Find where the given text appears and provide that cell's center as (X, Y) coordinate. 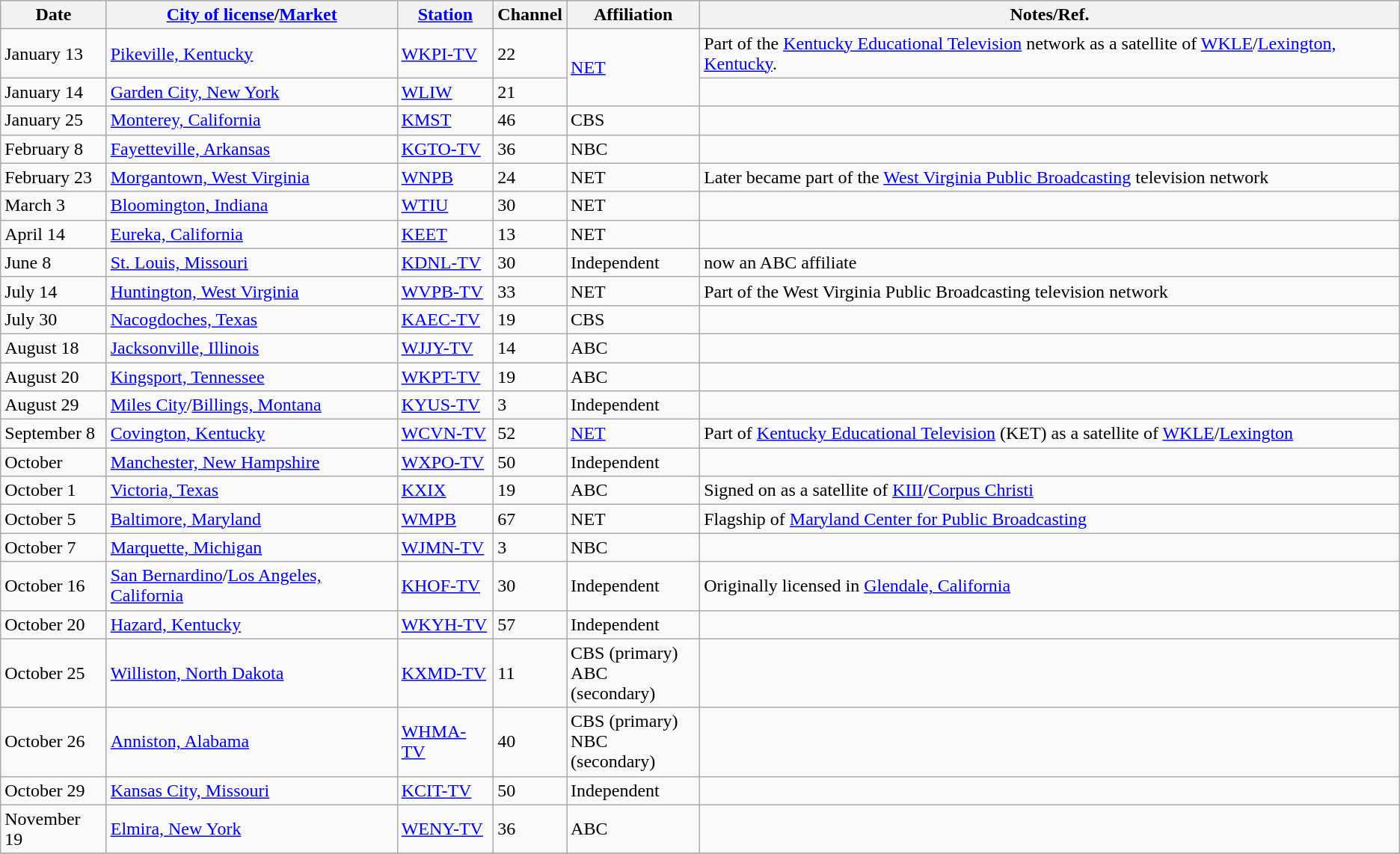
WENY-TV (446, 829)
KXMD-TV (446, 673)
WHMA-TV (446, 742)
52 (530, 434)
KMST (446, 120)
February 23 (54, 177)
San Bernardino/Los Angeles, California (251, 586)
Notes/Ref. (1050, 15)
WTIU (446, 206)
January 13 (54, 54)
March 3 (54, 206)
WCVN-TV (446, 434)
August 20 (54, 376)
KEET (446, 234)
WNPB (446, 177)
24 (530, 177)
11 (530, 673)
KHOF-TV (446, 586)
Monterey, California (251, 120)
Date (54, 15)
WLIW (446, 92)
June 8 (54, 262)
July 14 (54, 291)
Nacogdoches, Texas (251, 319)
January 25 (54, 120)
St. Louis, Missouri (251, 262)
WKYH-TV (446, 624)
Miles City/Billings, Montana (251, 405)
Kansas City, Missouri (251, 790)
September 8 (54, 434)
August 18 (54, 348)
October (54, 462)
Baltimore, Maryland (251, 519)
Part of the West Virginia Public Broadcasting television network (1050, 291)
Covington, Kentucky (251, 434)
Victoria, Texas (251, 491)
now an ABC affiliate (1050, 262)
October 29 (54, 790)
46 (530, 120)
Fayetteville, Arkansas (251, 149)
October 7 (54, 547)
October 16 (54, 586)
Marquette, Michigan (251, 547)
October 20 (54, 624)
July 30 (54, 319)
14 (530, 348)
October 1 (54, 491)
Affiliation (633, 15)
Bloomington, Indiana (251, 206)
57 (530, 624)
Part of the Kentucky Educational Television network as a satellite of WKLE/Lexington, Kentucky. (1050, 54)
Anniston, Alabama (251, 742)
Eureka, California (251, 234)
KAEC-TV (446, 319)
33 (530, 291)
Huntington, West Virginia (251, 291)
Manchester, New Hampshire (251, 462)
WKPI-TV (446, 54)
KGTO-TV (446, 149)
Jacksonville, Illinois (251, 348)
October 26 (54, 742)
WKPT-TV (446, 376)
Morgantown, West Virginia (251, 177)
January 14 (54, 92)
Pikeville, Kentucky (251, 54)
November 19 (54, 829)
Flagship of Maryland Center for Public Broadcasting (1050, 519)
February 8 (54, 149)
Channel (530, 15)
WMPB (446, 519)
April 14 (54, 234)
WVPB-TV (446, 291)
Later became part of the West Virginia Public Broadcasting television network (1050, 177)
October 5 (54, 519)
WXPO-TV (446, 462)
40 (530, 742)
KXIX (446, 491)
Station (446, 15)
Kingsport, Tennessee (251, 376)
CBS (primary) ABC (secondary) (633, 673)
21 (530, 92)
Part of Kentucky Educational Television (KET) as a satellite of WKLE/Lexington (1050, 434)
KDNL-TV (446, 262)
WJMN-TV (446, 547)
67 (530, 519)
Hazard, Kentucky (251, 624)
Williston, North Dakota (251, 673)
City of license/Market (251, 15)
August 29 (54, 405)
October 25 (54, 673)
Signed on as a satellite of KIII/Corpus Christi (1050, 491)
22 (530, 54)
Elmira, New York (251, 829)
KCIT-TV (446, 790)
CBS (primary) NBC (secondary) (633, 742)
13 (530, 234)
KYUS-TV (446, 405)
Originally licensed in Glendale, California (1050, 586)
Garden City, New York (251, 92)
WJJY-TV (446, 348)
